Detect which cell encompasses the target text, then output its (X, Y) center coordinate. 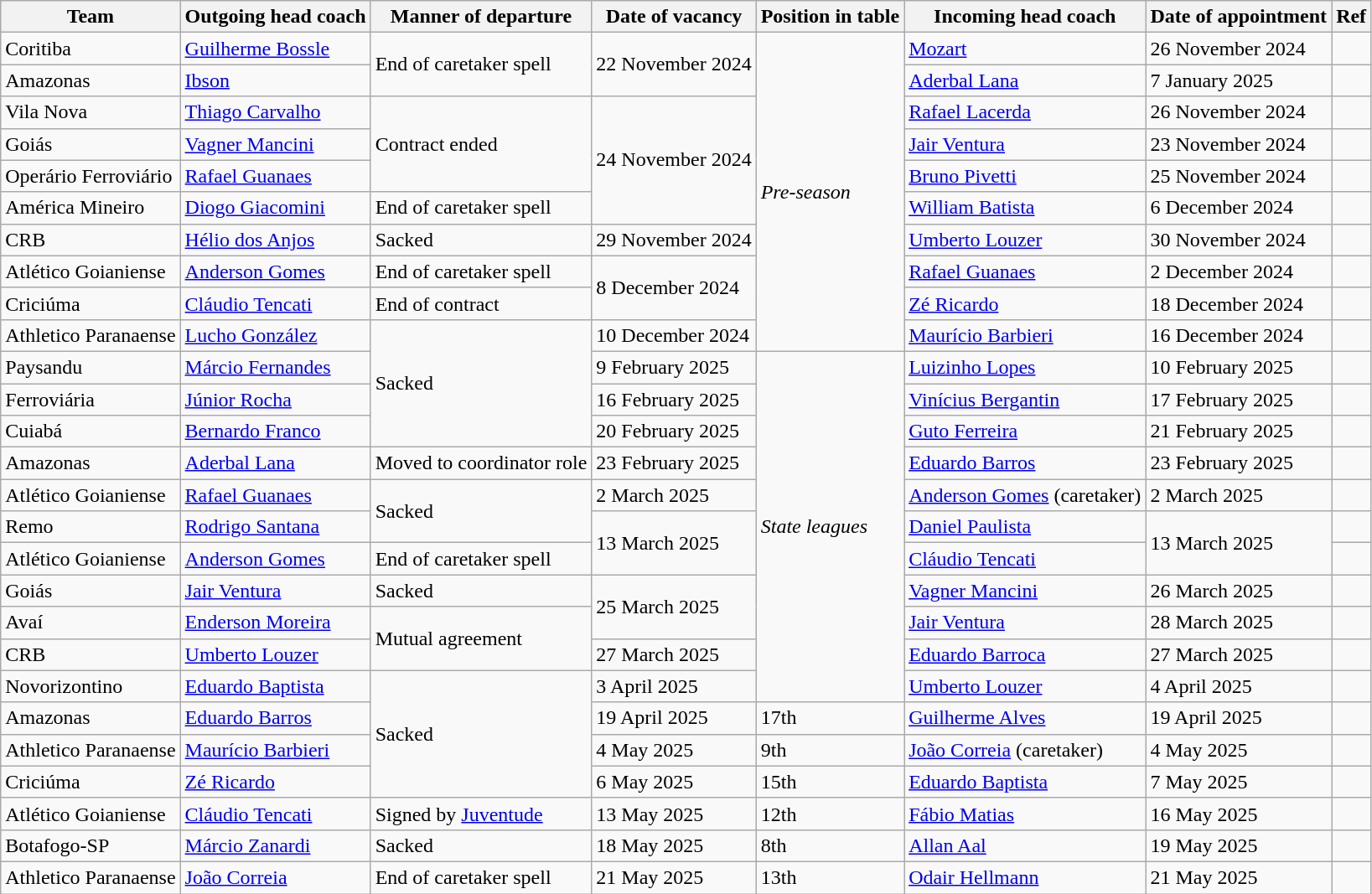
Mozart (1025, 49)
América Mineiro (91, 208)
Date of vacancy (674, 17)
Ibson (275, 80)
Márcio Zanardi (275, 845)
26 March 2025 (1239, 591)
Rodrigo Santana (275, 527)
17 February 2025 (1239, 400)
7 May 2025 (1239, 782)
16 May 2025 (1239, 814)
15th (830, 782)
Team (91, 17)
13th (830, 877)
João Correia (caretaker) (1025, 750)
Guilherme Alves (1025, 718)
Manner of departure (481, 17)
17th (830, 718)
Outgoing head coach (275, 17)
Luizinho Lopes (1025, 367)
Diogo Giacomini (275, 208)
Eduardo Barroca (1025, 654)
29 November 2024 (674, 240)
Novorizontino (91, 686)
Contract ended (481, 144)
6 May 2025 (674, 782)
Mutual agreement (481, 638)
Avaí (91, 623)
7 January 2025 (1239, 80)
Coritiba (91, 49)
End of contract (481, 303)
10 December 2024 (674, 335)
24 November 2024 (674, 160)
Pre-season (830, 193)
6 December 2024 (1239, 208)
Márcio Fernandes (275, 367)
William Batista (1025, 208)
Thiago Carvalho (275, 112)
Júnior Rocha (275, 400)
Rafael Lacerda (1025, 112)
3 April 2025 (674, 686)
Enderson Moreira (275, 623)
9 February 2025 (674, 367)
18 December 2024 (1239, 303)
Allan Aal (1025, 845)
Paysandu (91, 367)
Date of appointment (1239, 17)
Incoming head coach (1025, 17)
Guilherme Bossle (275, 49)
João Correia (275, 877)
4 April 2025 (1239, 686)
25 November 2024 (1239, 176)
Position in table (830, 17)
Ref (1351, 17)
16 February 2025 (674, 400)
Bruno Pivetti (1025, 176)
28 March 2025 (1239, 623)
Lucho González (275, 335)
10 February 2025 (1239, 367)
18 May 2025 (674, 845)
16 December 2024 (1239, 335)
Odair Hellmann (1025, 877)
Fábio Matias (1025, 814)
19 May 2025 (1239, 845)
21 February 2025 (1239, 431)
22 November 2024 (674, 65)
Vinícius Bergantin (1025, 400)
Anderson Gomes (caretaker) (1025, 495)
Remo (91, 527)
8 December 2024 (674, 287)
12th (830, 814)
State leagues (830, 526)
Signed by Juventude (481, 814)
Moved to coordinator role (481, 463)
25 March 2025 (674, 607)
20 February 2025 (674, 431)
Botafogo-SP (91, 845)
30 November 2024 (1239, 240)
13 May 2025 (674, 814)
23 November 2024 (1239, 144)
Bernardo Franco (275, 431)
Operário Ferroviário (91, 176)
Daniel Paulista (1025, 527)
Ferroviária (91, 400)
Cuiabá (91, 431)
Guto Ferreira (1025, 431)
8th (830, 845)
9th (830, 750)
2 December 2024 (1239, 271)
Vila Nova (91, 112)
Hélio dos Anjos (275, 240)
